Search for the cell housing the specified text and yield its (X, Y) center coordinate. 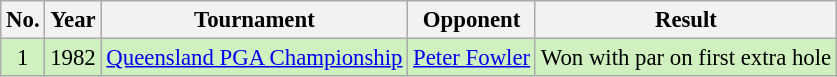
Queensland PGA Championship (254, 58)
Year (73, 20)
No. (23, 20)
Opponent (472, 20)
1982 (73, 58)
Peter Fowler (472, 58)
Result (686, 20)
Tournament (254, 20)
Won with par on first extra hole (686, 58)
1 (23, 58)
